Output the (x, y) coordinate of the center of the cell containing the given text.  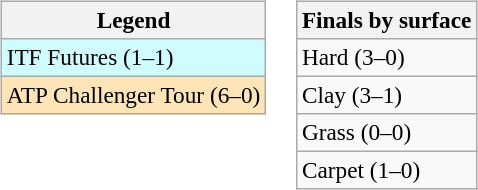
Grass (0–0) (387, 133)
Finals by surface (387, 20)
Carpet (1–0) (387, 171)
Hard (3–0) (387, 57)
Legend (133, 20)
Clay (3–1) (387, 95)
ATP Challenger Tour (6–0) (133, 95)
ITF Futures (1–1) (133, 57)
